Provide the (X, Y) coordinate of the cell's center where the given text is located.  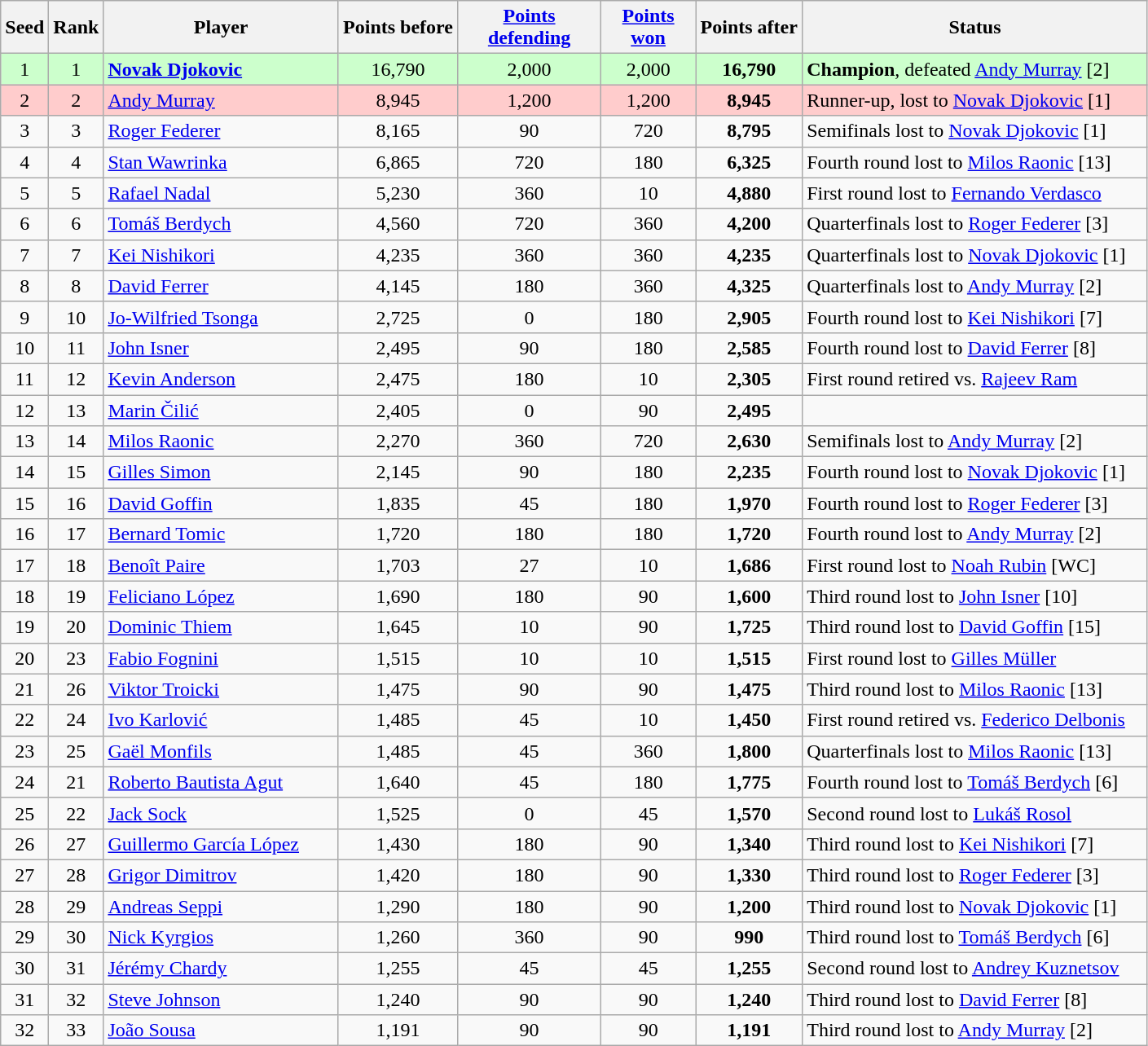
2,585 (750, 348)
Kevin Anderson (222, 379)
1,690 (398, 596)
Fourth round lost to Roger Federer [3] (975, 503)
8,795 (750, 131)
Status (975, 28)
Fourth round lost to Novak Djokovic [1] (975, 472)
Stan Wawrinka (222, 162)
Steve Johnson (222, 1000)
1,800 (750, 751)
2,725 (398, 317)
1,430 (398, 844)
Player (222, 28)
Andy Murray (222, 100)
Third round lost to Milos Raonic [13] (975, 689)
Grigor Dimitrov (222, 875)
Points before (398, 28)
First round lost to Gilles Müller (975, 658)
2,305 (750, 379)
1,835 (398, 503)
David Goffin (222, 503)
Points defending (530, 28)
Ivo Karlović (222, 720)
2,475 (398, 379)
Fourth round lost to Milos Raonic [13] (975, 162)
6,325 (750, 162)
1,775 (750, 782)
2,235 (750, 472)
Gaël Monfils (222, 751)
2,270 (398, 442)
Jack Sock (222, 813)
Dominic Thiem (222, 627)
1,260 (398, 938)
1,330 (750, 875)
1,686 (750, 565)
Kei Nishikori (222, 255)
Points after (750, 28)
Fourth round lost to Tomáš Berdych [6] (975, 782)
Third round lost to John Isner [10] (975, 596)
Third round lost to David Ferrer [8] (975, 1000)
Fourth round lost to Andy Murray [2] (975, 534)
Jo-Wilfried Tsonga (222, 317)
8,165 (398, 131)
Third round lost to Andy Murray [2] (975, 1031)
Quarterfinals lost to Andy Murray [2] (975, 286)
1,970 (750, 503)
Fabio Fognini (222, 658)
Rafael Nadal (222, 193)
4,145 (398, 286)
Semifinals lost to Novak Djokovic [1] (975, 131)
990 (750, 938)
5,230 (398, 193)
Rank (77, 28)
Feliciano López (222, 596)
1,703 (398, 565)
1,640 (398, 782)
4,880 (750, 193)
Semifinals lost to Andy Murray [2] (975, 442)
1,645 (398, 627)
Quarterfinals lost to Roger Federer [3] (975, 224)
Second round lost to Andrey Kuznetsov (975, 969)
Benoît Paire (222, 565)
First round lost to Fernando Verdasco (975, 193)
4,560 (398, 224)
1,725 (750, 627)
David Ferrer (222, 286)
1,525 (398, 813)
Third round lost to David Goffin [15] (975, 627)
Second round lost to Lukáš Rosol (975, 813)
1,290 (398, 907)
First round lost to Noah Rubin [WC] (975, 565)
Fourth round lost to David Ferrer [8] (975, 348)
2,405 (398, 410)
Quarterfinals lost to Milos Raonic [13] (975, 751)
Milos Raonic (222, 442)
Champion, defeated Andy Murray [2] (975, 69)
Roberto Bautista Agut (222, 782)
Jérémy Chardy (222, 969)
Runner-up, lost to Novak Djokovic [1] (975, 100)
1,450 (750, 720)
2,905 (750, 317)
First round retired vs. Rajeev Ram (975, 379)
9 (24, 317)
Points won (649, 28)
Viktor Troicki (222, 689)
Fourth round lost to Kei Nishikori [7] (975, 317)
Andreas Seppi (222, 907)
Tomáš Berdych (222, 224)
Third round lost to Roger Federer [3] (975, 875)
Guillermo García López (222, 844)
2,630 (750, 442)
Third round lost to Tomáš Berdych [6] (975, 938)
Seed (24, 28)
1,600 (750, 596)
João Sousa (222, 1031)
4,325 (750, 286)
Third round lost to Novak Djokovic [1] (975, 907)
Marin Čilić (222, 410)
1,420 (398, 875)
Nick Kyrgios (222, 938)
Bernard Tomic (222, 534)
1,570 (750, 813)
First round retired vs. Federico Delbonis (975, 720)
1,340 (750, 844)
2,145 (398, 472)
4,200 (750, 224)
6,865 (398, 162)
33 (77, 1031)
Roger Federer (222, 131)
Gilles Simon (222, 472)
Third round lost to Kei Nishikori [7] (975, 844)
Novak Djokovic (222, 69)
John Isner (222, 348)
Quarterfinals lost to Novak Djokovic [1] (975, 255)
